Return (x, y) of the center of cell containing provided text 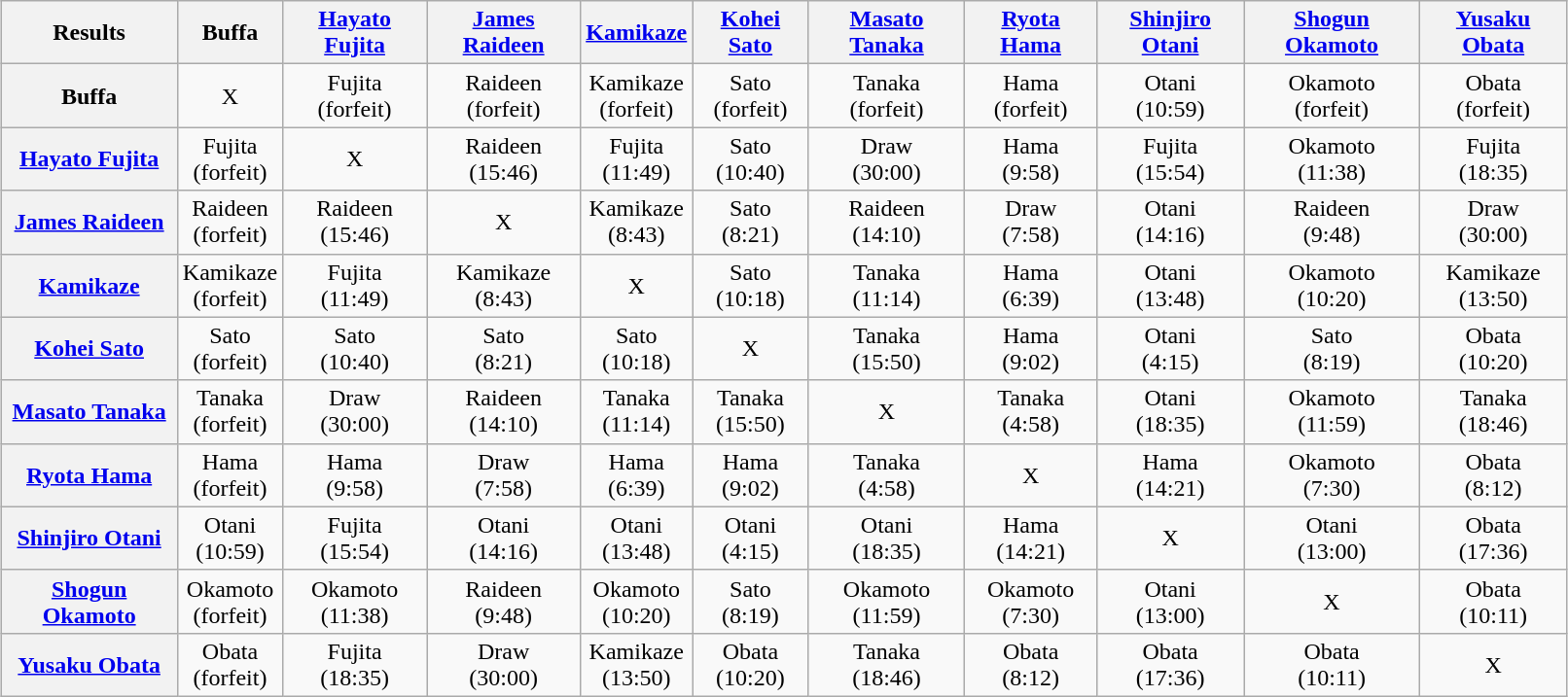
Results (89, 33)
